Provide the [X, Y] coordinate of the cell's center where the given text is located.  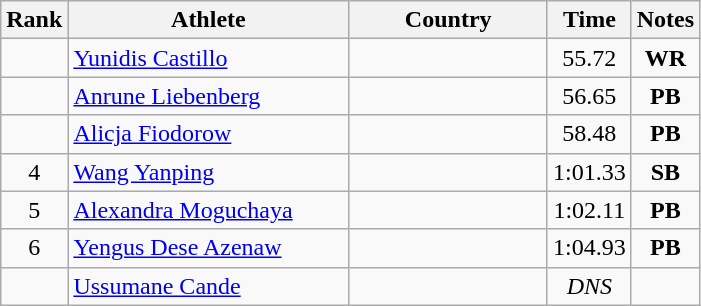
Alicja Fiodorow [208, 134]
Alexandra Moguchaya [208, 210]
55.72 [589, 58]
6 [34, 248]
SB [665, 172]
Notes [665, 20]
1:04.93 [589, 248]
Wang Yanping [208, 172]
DNS [589, 286]
5 [34, 210]
Yengus Dese Azenaw [208, 248]
Country [448, 20]
4 [34, 172]
Rank [34, 20]
Time [589, 20]
58.48 [589, 134]
Ussumane Cande [208, 286]
56.65 [589, 96]
Anrune Liebenberg [208, 96]
WR [665, 58]
Yunidis Castillo [208, 58]
Athlete [208, 20]
1:01.33 [589, 172]
1:02.11 [589, 210]
